For the text-containing cell, return its midpoint in (x, y) coordinate format. 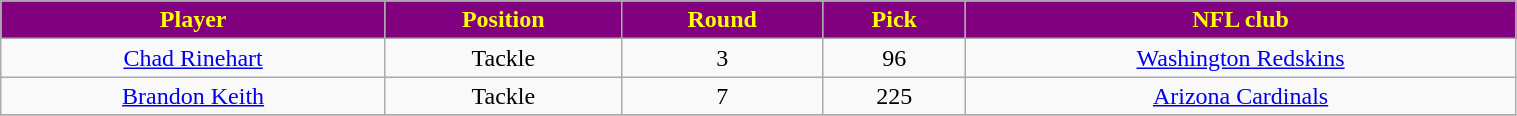
96 (894, 58)
NFL club (1240, 20)
225 (894, 96)
Arizona Cardinals (1240, 96)
Washington Redskins (1240, 58)
Chad Rinehart (194, 58)
Pick (894, 20)
Round (722, 20)
Brandon Keith (194, 96)
Position (503, 20)
7 (722, 96)
Player (194, 20)
3 (722, 58)
